Provide the [X, Y] coordinate of the cell's center where the given text is located.  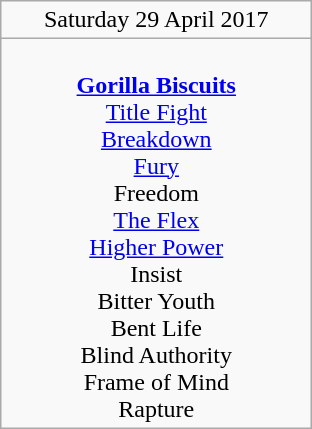
Gorilla Biscuits Title Fight Breakdown Fury Freedom The Flex Higher Power Insist Bitter Youth Bent Life Blind Authority Frame of Mind Rapture [156, 234]
Saturday 29 April 2017 [156, 20]
